Identify which cell holds the provided text, then report its (x, y) central coordinate. 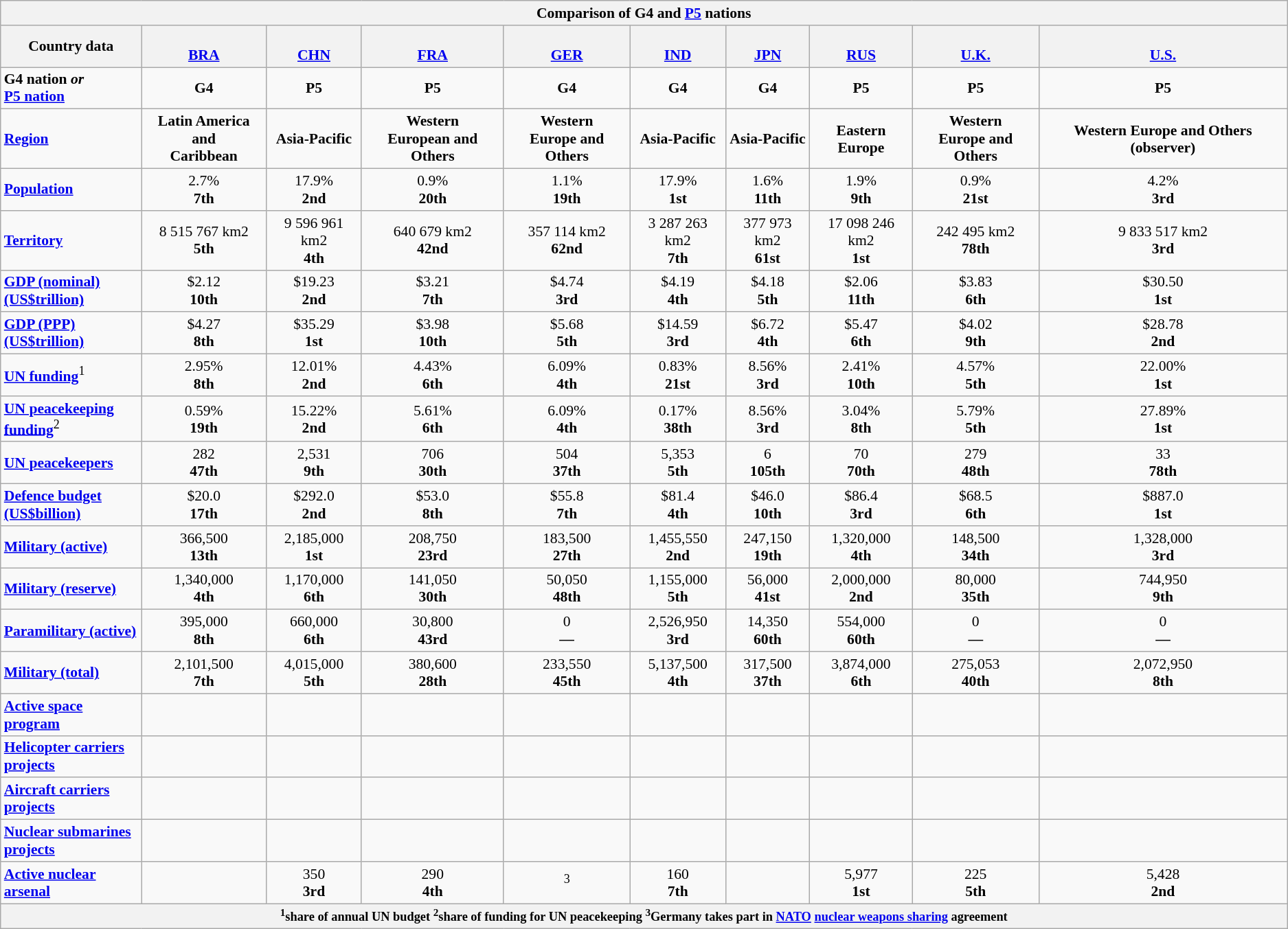
5.79%5th (975, 419)
27.89%1st (1162, 419)
$86.43rd (861, 505)
2,101,5007th (204, 673)
Active space program (71, 714)
$3.9810th (433, 334)
3 (567, 883)
$5.685th (567, 334)
EasternEurope (861, 139)
IND (677, 47)
Military (total) (71, 673)
3503rd (315, 883)
1,340,0004th (204, 589)
U.K. (975, 47)
0.9%21st (975, 190)
17.9%2nd (315, 190)
Comparison of G4 and P5 nations (644, 13)
366,50013th (204, 547)
4,015,0005th (315, 673)
FRA (433, 47)
7070th (861, 463)
4.2%3rd (1162, 190)
3 287 263 km27th (677, 240)
14,35060th (768, 630)
$4.278th (204, 334)
275,05340th (975, 673)
395,0008th (204, 630)
0.59%19th (204, 419)
1.1%19th (567, 190)
148,50034th (975, 547)
$19.232nd (315, 291)
3.04%8th (861, 419)
12.01%2nd (315, 375)
Country data (71, 47)
Region (71, 139)
G4 nation orP5 nation (71, 88)
$4.185th (768, 291)
GER (567, 47)
$3.217th (433, 291)
$28.782nd (1162, 334)
Defence budget (US$billion) (71, 505)
Helicopter carriers projects (71, 757)
JPN (768, 47)
2,526,9503rd (677, 630)
$20.017th (204, 505)
Population (71, 190)
2.7%7th (204, 190)
5,137,5004th (677, 673)
5,9771st (861, 883)
28247th (204, 463)
380,60028th (433, 673)
$6.724th (768, 334)
$887.01st (1162, 505)
Aircraft carriers projects (71, 799)
8 515 767 km25th (204, 240)
2,072,9508th (1162, 673)
WesternEuropean and Others (433, 139)
5,3535th (677, 463)
Latin America andCaribbean (204, 139)
1,170,0006th (315, 589)
$53.08th (433, 505)
Western Europe and Others (observer) (1162, 139)
UN funding1 (71, 375)
9 833 517 km23rd (1162, 240)
30,80043rd (433, 630)
2,5319th (315, 463)
GDP (nominal) (US$trillion) (71, 291)
660,0006th (315, 630)
50437th (567, 463)
0.9%20th (433, 190)
2,185,0001st (315, 547)
6105th (768, 463)
1.9%9th (861, 190)
27948th (975, 463)
GDP (PPP) (US$trillion) (71, 334)
317,50037th (768, 673)
9 596 961 km24th (315, 240)
183,50027th (567, 547)
0.83%21st (677, 375)
357 114 km262nd (567, 240)
141,05030th (433, 589)
1.6%11th (768, 190)
1,155,0005th (677, 589)
2.95%8th (204, 375)
UN peacekeepers (71, 463)
Territory (71, 240)
554,00060th (861, 630)
$46.010th (768, 505)
15.22%2nd (315, 419)
2904th (433, 883)
0.17%38th (677, 419)
80,00035th (975, 589)
2,000,0002nd (861, 589)
70630th (433, 463)
17 098 246 km21st (861, 240)
1,455,5502nd (677, 547)
56,00041st (768, 589)
3,874,0006th (861, 673)
Paramilitary (active) (71, 630)
1share of annual UN budget 2share of funding for UN peacekeeping 3Germany takes part in NATO nuclear weapons sharing agreement (644, 916)
$4.029th (975, 334)
Military (active) (71, 547)
17.9%1st (677, 190)
377 973 km261st (768, 240)
1607th (677, 883)
247,15019th (768, 547)
U.S. (1162, 47)
233,55045th (567, 673)
$2.1210th (204, 291)
4.43%6th (433, 375)
Nuclear submarines projects (71, 840)
$14.593rd (677, 334)
$55.87th (567, 505)
$2.0611th (861, 291)
Military (reserve) (71, 589)
4.57%5th (975, 375)
3378th (1162, 463)
$68.56th (975, 505)
744,9509th (1162, 589)
Active nuclear arsenal (71, 883)
5,4282nd (1162, 883)
UN peacekeeping funding2 (71, 419)
RUS (861, 47)
1,320,0004th (861, 547)
BRA (204, 47)
$292.02nd (315, 505)
$30.501st (1162, 291)
242 495 km278th (975, 240)
640 679 km242nd (433, 240)
5.61%6th (433, 419)
$81.44th (677, 505)
2.41%10th (861, 375)
CHN (315, 47)
2255th (975, 883)
$5.476th (861, 334)
208,75023rd (433, 547)
$4.194th (677, 291)
22.00%1st (1162, 375)
$35.291st (315, 334)
$4.743rd (567, 291)
$3.836th (975, 291)
1,328,0003rd (1162, 547)
50,05048th (567, 589)
